From the cell containing the given text, extract its center point as [x, y] coordinate. 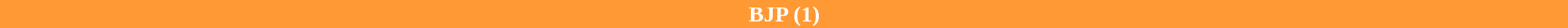
BJP (1) [784, 14]
